Find where the given text appears and provide that cell's center as [x, y] coordinate. 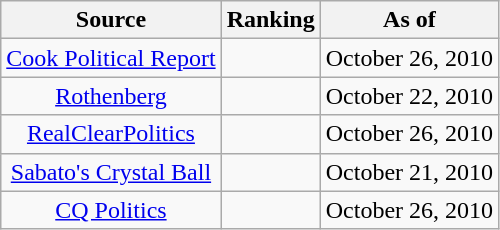
Cook Political Report [111, 58]
Ranking [270, 20]
As of [409, 20]
CQ Politics [111, 210]
October 21, 2010 [409, 172]
RealClearPolitics [111, 134]
Sabato's Crystal Ball [111, 172]
October 22, 2010 [409, 96]
Rothenberg [111, 96]
Source [111, 20]
